Determine the [x, y] coordinate at the center of the cell enclosing the given text.  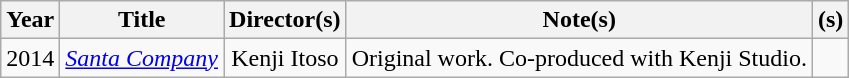
2014 [30, 58]
Director(s) [286, 20]
(s) [830, 20]
Kenji Itoso [286, 58]
Title [142, 20]
Santa Company [142, 58]
Note(s) [579, 20]
Original work. Co-produced with Kenji Studio. [579, 58]
Year [30, 20]
